Detect which cell encompasses the target text, then output its [x, y] center coordinate. 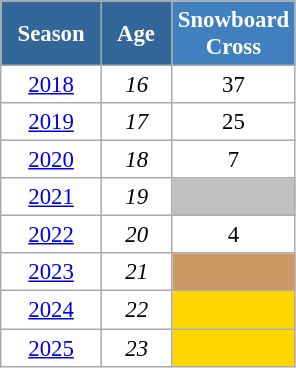
4 [234, 235]
Age [136, 34]
2022 [52, 235]
25 [234, 122]
18 [136, 160]
21 [136, 273]
2025 [52, 348]
Snowboard Cross [234, 34]
2020 [52, 160]
7 [234, 160]
20 [136, 235]
2023 [52, 273]
19 [136, 197]
23 [136, 348]
2021 [52, 197]
16 [136, 85]
17 [136, 122]
2019 [52, 122]
2018 [52, 85]
2024 [52, 310]
Season [52, 34]
37 [234, 85]
22 [136, 310]
